Locate the cell with the specified text and output its [X, Y] center coordinate. 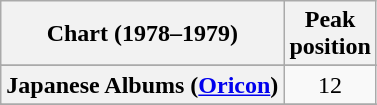
Chart (1978–1979) [142, 34]
Japanese Albums (Oricon) [142, 85]
Peakposition [330, 34]
12 [330, 85]
